Pinpoint the cell where the given text exists, returning its (X, Y) midpoint coordinate. 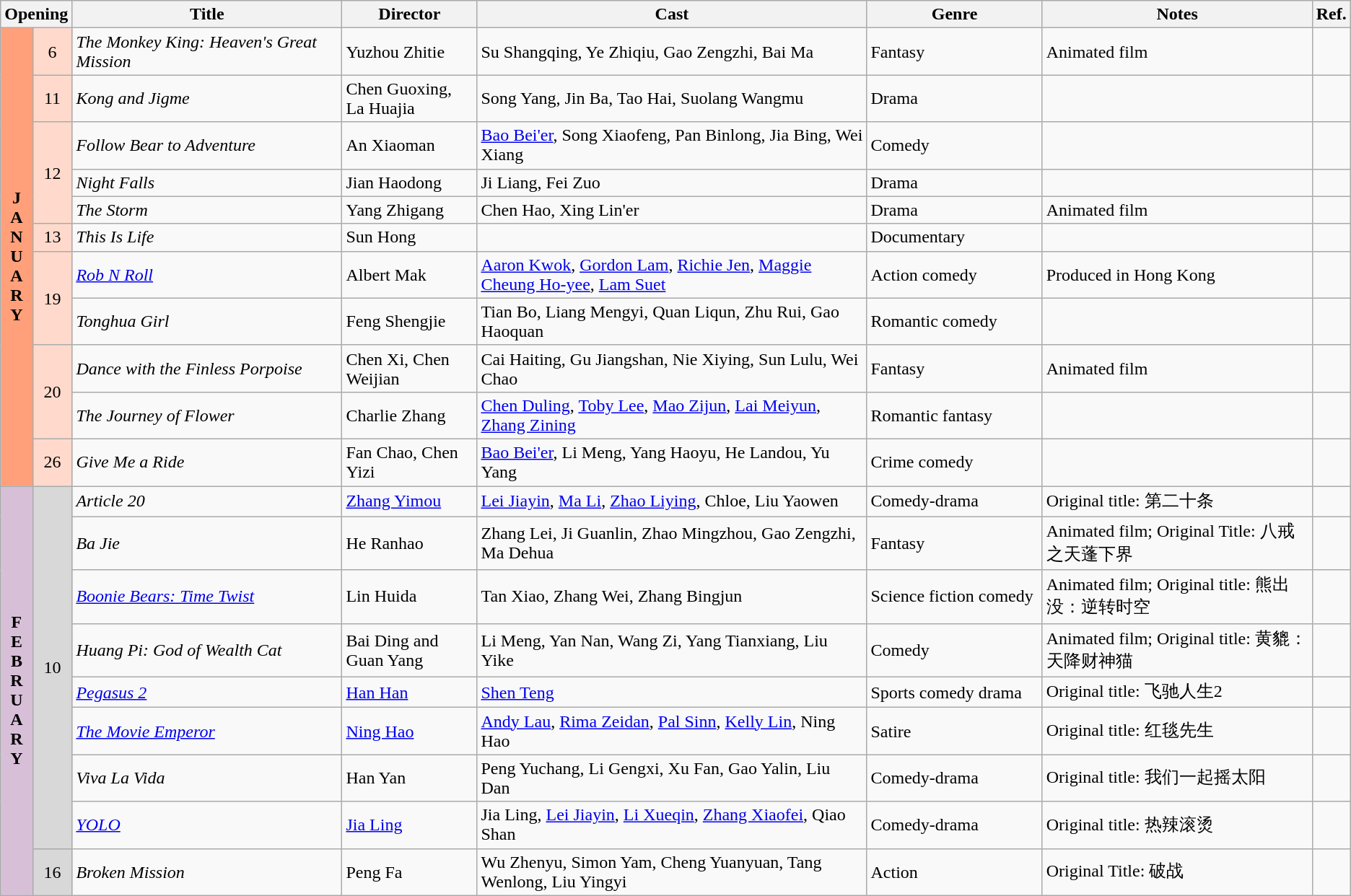
Wu Zhenyu, Simon Yam, Cheng Yuanyuan, Tang Wenlong, Liu Yingyi (672, 871)
Kong and Jigme (207, 98)
Ba Jie (207, 543)
This Is Life (207, 237)
13 (52, 237)
Zhang Yimou (410, 502)
Give Me a Ride (207, 462)
Fan Chao, Chen Yizi (410, 462)
Feng Shengjie (410, 322)
Shen Teng (672, 693)
Ref. (1331, 14)
26 (52, 462)
Animated film; Original Title: 八戒之天蓬下界 (1177, 543)
FEBRUARY (17, 691)
Jia Ling, Lei Jiayin, Li Xueqin, Zhang Xiaofei, Qiao Shan (672, 825)
Follow Bear to Adventure (207, 146)
19 (52, 298)
Yang Zhigang (410, 210)
Tan Xiao, Zhang Wei, Zhang Bingjun (672, 597)
6 (52, 52)
20 (52, 392)
Cast (672, 14)
Animated film; Original title: 黄貔：天降财神猫 (1177, 650)
Cai Haiting, Gu Jiangshan, Nie Xiying, Sun Lulu, Wei Chao (672, 368)
Sports comedy drama (954, 693)
Viva La Vida (207, 778)
Satire (954, 732)
JANUARY (17, 257)
Original title: 我们一起摇太阳 (1177, 778)
Original title: 热辣滚烫 (1177, 825)
Li Meng, Yan Nan, Wang Zi, Yang Tianxiang, Liu Yike (672, 650)
Original title: 飞驰人生2 (1177, 693)
Tonghua Girl (207, 322)
Bao Bei'er, Li Meng, Yang Haoyu, He Landou, Yu Yang (672, 462)
Tian Bo, Liang Mengyi, Quan Liqun, Zhu Rui, Gao Haoquan (672, 322)
Produced in Hong Kong (1177, 274)
Night Falls (207, 183)
Han Yan (410, 778)
Sun Hong (410, 237)
Aaron Kwok, Gordon Lam, Richie Jen, Maggie Cheung Ho-yee, Lam Suet (672, 274)
Romantic fantasy (954, 416)
Opening (36, 14)
11 (52, 98)
Broken Mission (207, 871)
10 (52, 667)
Science fiction comedy (954, 597)
Huang Pi: God of Wealth Cat (207, 650)
Su Shangqing, Ye Zhiqiu, Gao Zengzhi, Bai Ma (672, 52)
Original Title: 破战 (1177, 871)
Yuzhou Zhitie (410, 52)
Genre (954, 14)
Title (207, 14)
Pegasus 2 (207, 693)
Chen Duling, Toby Lee, Mao Zijun, Lai Meiyun, Zhang Zining (672, 416)
Crime comedy (954, 462)
Original title: 红毯先生 (1177, 732)
Director (410, 14)
Lei Jiayin, Ma Li, Zhao Liying, Chloe, Liu Yaowen (672, 502)
Ji Liang, Fei Zuo (672, 183)
He Ranhao (410, 543)
Albert Mak (410, 274)
Notes (1177, 14)
Bao Bei'er, Song Xiaofeng, Pan Binlong, Jia Bing, Wei Xiang (672, 146)
Han Han (410, 693)
Chen Hao, Xing Lin'er (672, 210)
Ning Hao (410, 732)
12 (52, 173)
Song Yang, Jin Ba, Tao Hai, Suolang Wangmu (672, 98)
Action (954, 871)
Lin Huida (410, 597)
Animated film; Original title: 熊出没：逆转时空 (1177, 597)
16 (52, 871)
YOLO (207, 825)
Article 20 (207, 502)
An Xiaoman (410, 146)
Rob N Roll (207, 274)
Documentary (954, 237)
Dance with the Finless Porpoise (207, 368)
Action comedy (954, 274)
Bai Ding and Guan Yang (410, 650)
The Monkey King: Heaven's Great Mission (207, 52)
Chen Guoxing, La Huajia (410, 98)
The Journey of Flower (207, 416)
Jian Haodong (410, 183)
Andy Lau, Rima Zeidan, Pal Sinn, Kelly Lin, Ning Hao (672, 732)
Peng Fa (410, 871)
The Movie Emperor (207, 732)
Jia Ling (410, 825)
Chen Xi, Chen Weijian (410, 368)
Boonie Bears: Time Twist (207, 597)
Romantic comedy (954, 322)
Zhang Lei, Ji Guanlin, Zhao Mingzhou, Gao Zengzhi, Ma Dehua (672, 543)
Peng Yuchang, Li Gengxi, Xu Fan, Gao Yalin, Liu Dan (672, 778)
Original title: 第二十条 (1177, 502)
The Storm (207, 210)
Charlie Zhang (410, 416)
